Capture the cell that displays the provided text and extract its (X, Y) central coordinate. 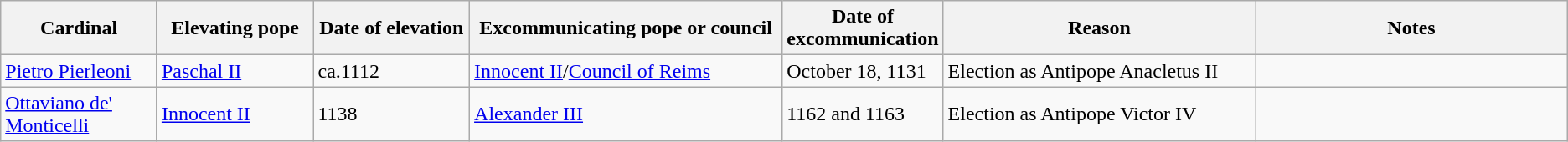
ca.1112 (392, 71)
Innocent II (235, 114)
Reason (1099, 28)
Notes (1412, 28)
Paschal II (235, 71)
Excommunicating pope or council (627, 28)
Date of elevation (392, 28)
Elevating pope (235, 28)
Election as Antipope Anacletus II (1099, 71)
Date of excommunication (863, 28)
October 18, 1131 (863, 71)
Election as Antipope Victor IV (1099, 114)
Alexander III (627, 114)
Innocent II/Council of Reims (627, 71)
1138 (392, 114)
Cardinal (79, 28)
Pietro Pierleoni (79, 71)
1162 and 1163 (863, 114)
Ottaviano de' Monticelli (79, 114)
